Locate the cell with the specified text and output its (x, y) center coordinate. 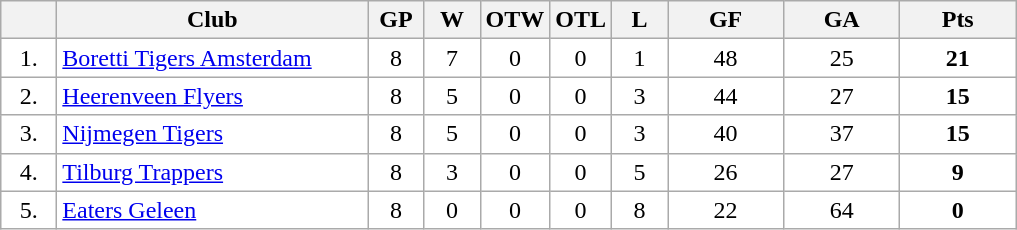
OTL (581, 20)
GF (726, 20)
W (452, 20)
22 (726, 210)
OTW (515, 20)
9 (958, 172)
Pts (958, 20)
5. (29, 210)
L (640, 20)
Eaters Geleen (212, 210)
48 (726, 58)
21 (958, 58)
Tilburg Trappers (212, 172)
GP (396, 20)
1. (29, 58)
Boretti Tigers Amsterdam (212, 58)
Club (212, 20)
26 (726, 172)
4. (29, 172)
64 (842, 210)
Heerenveen Flyers (212, 96)
3. (29, 134)
7 (452, 58)
1 (640, 58)
Nijmegen Tigers (212, 134)
GA (842, 20)
40 (726, 134)
44 (726, 96)
37 (842, 134)
2. (29, 96)
25 (842, 58)
